Return the (X, Y) coordinate for the center point of the cell that contains the specified text.  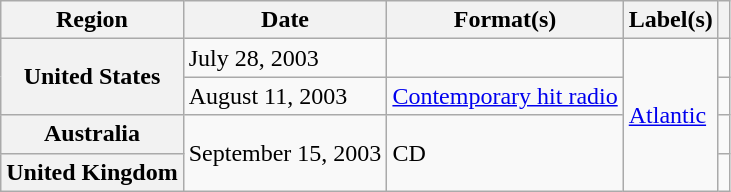
Atlantic (670, 115)
Label(s) (670, 20)
Contemporary hit radio (505, 96)
August 11, 2003 (285, 96)
Format(s) (505, 20)
Date (285, 20)
Region (92, 20)
Australia (92, 134)
September 15, 2003 (285, 153)
CD (505, 153)
United States (92, 77)
July 28, 2003 (285, 58)
United Kingdom (92, 172)
